Identify which cell holds the provided text, then report its [X, Y] central coordinate. 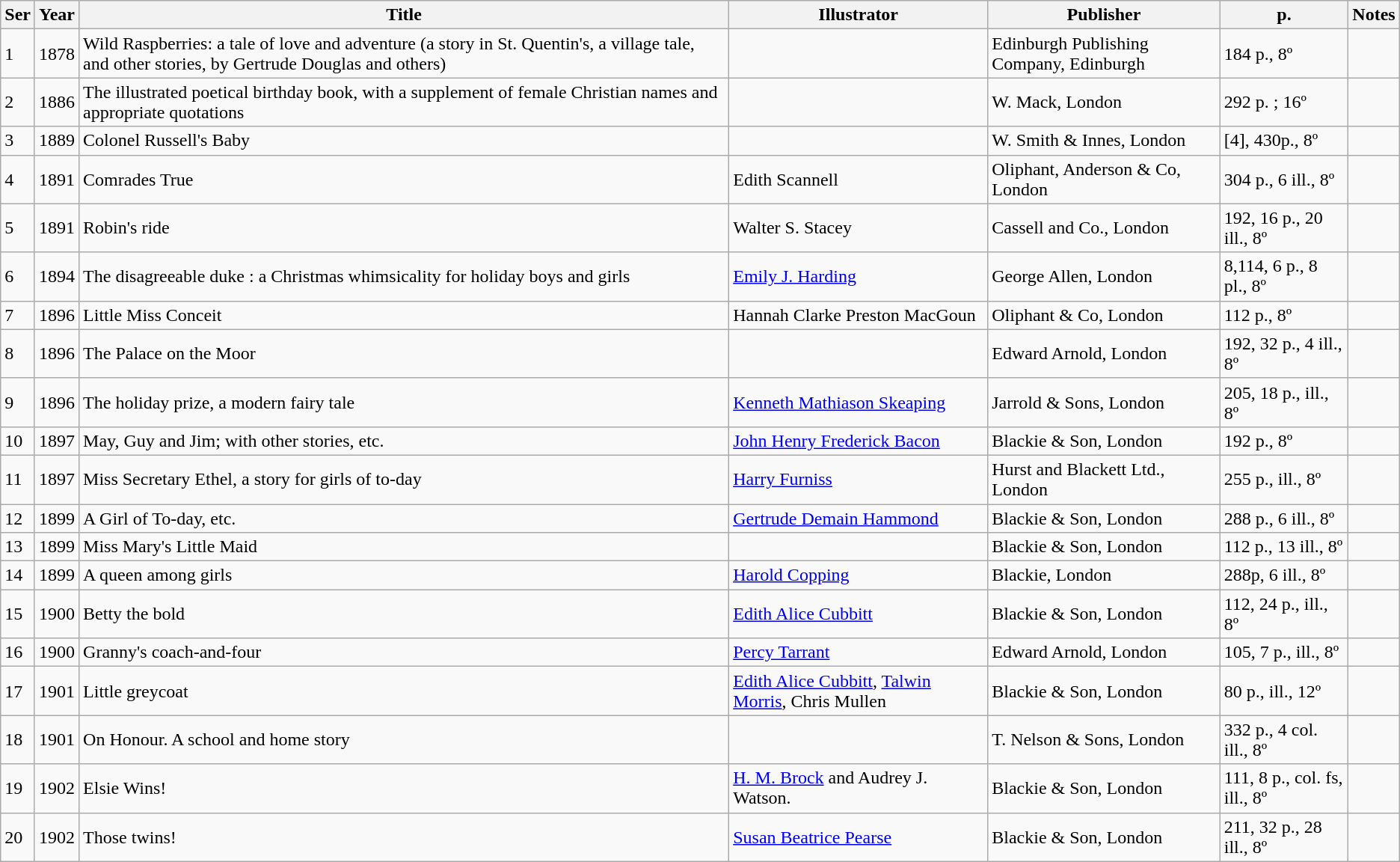
112, 24 p., ill., 8º [1284, 614]
A queen among girls [404, 575]
16 [18, 652]
p. [1284, 15]
Title [404, 15]
1889 [57, 141]
Cassell and Co., London [1104, 227]
Miss Secretary Ethel, a story for girls of to-day [404, 479]
Kenneth Mathiason Skeaping [859, 403]
6 [18, 277]
Little Miss Conceit [404, 315]
Hurst and Blackett Ltd., London [1104, 479]
1886 [57, 102]
Hannah Clarke Preston MacGoun [859, 315]
288p, 6 ill., 8º [1284, 575]
Betty the bold [404, 614]
May, Guy and Jim; with other stories, etc. [404, 441]
Edith Alice Cubbitt, Talwin Morris, Chris Mullen [859, 691]
112 p., 8º [1284, 315]
1894 [57, 277]
192 p., 8º [1284, 441]
On Honour. A school and home story [404, 739]
Susan Beatrice Pearse [859, 837]
304 p., 6 ill., 8º [1284, 180]
1 [18, 54]
W. Mack, London [1104, 102]
10 [18, 441]
Granny's coach-and-four [404, 652]
2 [18, 102]
Little greycoat [404, 691]
George Allen, London [1104, 277]
T. Nelson & Sons, London [1104, 739]
Jarrold & Sons, London [1104, 403]
332 p., 4 col. ill., 8º [1284, 739]
Edith Scannell [859, 180]
Percy Tarrant [859, 652]
Gertrude Demain Hammond [859, 519]
3 [18, 141]
192, 32 p., 4 ill., 8º [1284, 353]
7 [18, 315]
4 [18, 180]
Oliphant, Anderson & Co, London [1104, 180]
288 p., 6 ill., 8º [1284, 519]
Publisher [1104, 15]
Elsie Wins! [404, 789]
1878 [57, 54]
17 [18, 691]
The Palace on the Moor [404, 353]
19 [18, 789]
The holiday prize, a modern fairy tale [404, 403]
11 [18, 479]
Illustrator [859, 15]
14 [18, 575]
Miss Mary's Little Maid [404, 547]
[4], 430p., 8º [1284, 141]
Oliphant & Co, London [1104, 315]
111, 8 p., col. fs, ill., 8º [1284, 789]
Comrades True [404, 180]
112 p., 13 ill., 8º [1284, 547]
Walter S. Stacey [859, 227]
105, 7 p., ill., 8º [1284, 652]
18 [18, 739]
Wild Raspberries: a tale of love and adventure (a story in St. Quentin's, a village tale, and other stories, by Gertrude Douglas and others) [404, 54]
5 [18, 227]
Colonel Russell's Baby [404, 141]
Notes [1374, 15]
80 p., ill., 12º [1284, 691]
8,114, 6 p., 8 pl., 8º [1284, 277]
9 [18, 403]
15 [18, 614]
H. M. Brock and Audrey J. Watson. [859, 789]
Year [57, 15]
184 p., 8º [1284, 54]
Harold Copping [859, 575]
192, 16 p., 20 ill., 8º [1284, 227]
292 p. ; 16º [1284, 102]
Edith Alice Cubbitt [859, 614]
Those twins! [404, 837]
Blackie, London [1104, 575]
John Henry Frederick Bacon [859, 441]
The disagreeable duke : a Christmas whimsicality for holiday boys and girls [404, 277]
Harry Furniss [859, 479]
Edinburgh Publishing Company, Edinburgh [1104, 54]
Ser [18, 15]
Emily J. Harding [859, 277]
The illustrated poetical birthday book, with a supplement of female Christian names and appropriate quotations [404, 102]
A Girl of To-day, etc. [404, 519]
20 [18, 837]
255 p., ill., 8º [1284, 479]
W. Smith & Innes, London [1104, 141]
8 [18, 353]
205, 18 p., ill., 8º [1284, 403]
12 [18, 519]
Robin's ride [404, 227]
211, 32 p., 28 ill., 8º [1284, 837]
13 [18, 547]
